Find where the given text appears and provide that cell's center as (X, Y) coordinate. 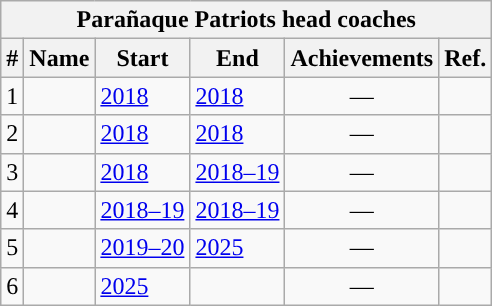
3 (12, 172)
Achievements (362, 58)
Name (60, 58)
5 (12, 248)
6 (12, 286)
Ref. (466, 58)
2019–20 (142, 248)
Parañaque Patriots head coaches (246, 20)
4 (12, 210)
# (12, 58)
1 (12, 96)
2 (12, 134)
Start (142, 58)
End (238, 58)
